Output the [x, y] coordinate of the center of the cell containing the given text.  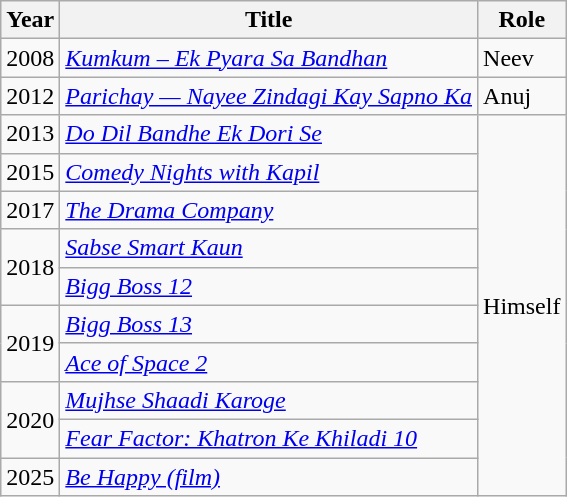
Bigg Boss 12 [269, 286]
Year [30, 20]
Anuj [522, 96]
Bigg Boss 13 [269, 324]
Himself [522, 306]
2015 [30, 172]
The Drama Company [269, 210]
2008 [30, 58]
2019 [30, 343]
2025 [30, 477]
Parichay — Nayee Zindagi Kay Sapno Ka [269, 96]
2017 [30, 210]
Be Happy (film) [269, 477]
Ace of Space 2 [269, 362]
2018 [30, 267]
Role [522, 20]
2020 [30, 419]
Comedy Nights with Kapil [269, 172]
Fear Factor: Khatron Ke Khiladi 10 [269, 438]
Neev [522, 58]
2012 [30, 96]
Mujhse Shaadi Karoge [269, 400]
Do Dil Bandhe Ek Dori Se [269, 134]
Kumkum – Ek Pyara Sa Bandhan [269, 58]
Sabse Smart Kaun [269, 248]
Title [269, 20]
2013 [30, 134]
